Output the [X, Y] coordinate of the center of the cell containing the given text.  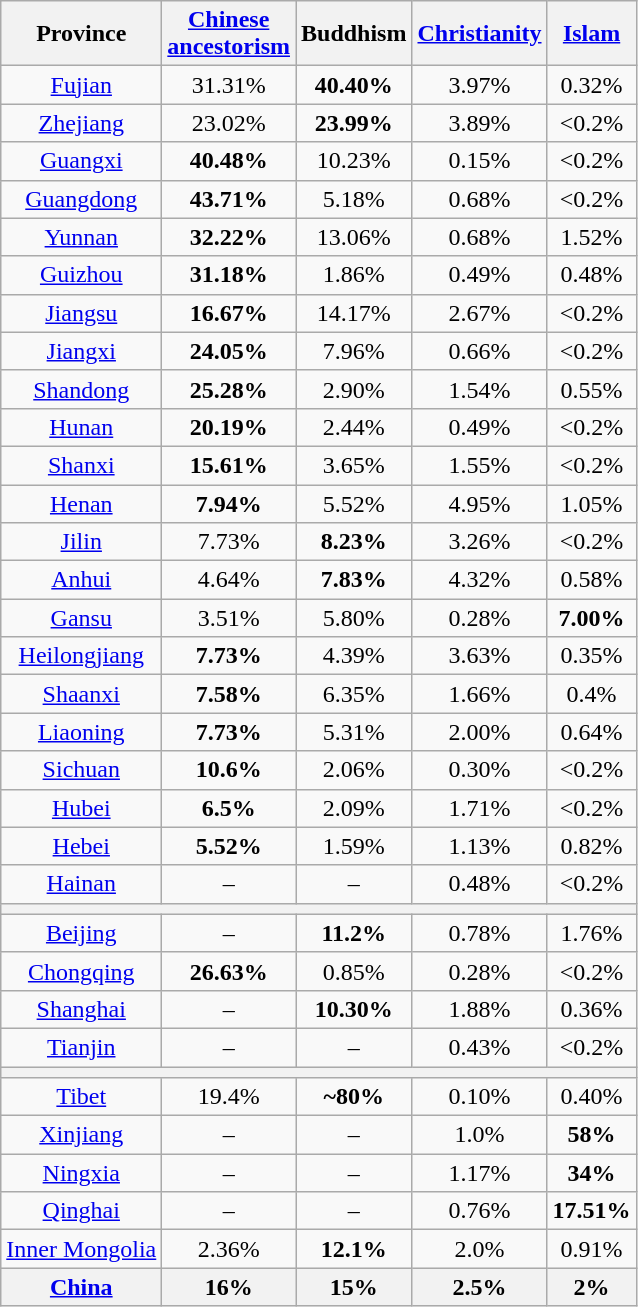
0.40% [592, 1097]
4.39% [354, 656]
Shanxi [82, 465]
Heilongjiang [82, 656]
Beijing [82, 933]
1.17% [480, 1173]
Sichuan [82, 770]
0.58% [592, 580]
Fujian [82, 85]
16.67% [229, 313]
Guangdong [82, 199]
40.48% [229, 161]
5.80% [354, 618]
6.35% [354, 694]
0.35% [592, 656]
0.10% [480, 1097]
3.97% [480, 85]
0.43% [480, 1047]
58% [592, 1135]
15% [354, 1287]
43.71% [229, 199]
2% [592, 1287]
Jiangsu [82, 313]
Anhui [82, 580]
Gansu [82, 618]
1.66% [480, 694]
Guangxi [82, 161]
1.59% [354, 846]
Henan [82, 503]
3.89% [480, 123]
0.91% [592, 1249]
Tianjin [82, 1047]
0.4% [592, 694]
7.83% [354, 580]
Jiangxi [82, 351]
4.64% [229, 580]
Hainan [82, 884]
12.1% [354, 1249]
15.61% [229, 465]
1.05% [592, 503]
1.76% [592, 933]
0.15% [480, 161]
2.36% [229, 1249]
Tibet [82, 1097]
1.52% [592, 237]
26.63% [229, 971]
3.63% [480, 656]
Ningxia [82, 1173]
2.67% [480, 313]
3.26% [480, 542]
0.85% [354, 971]
Liaoning [82, 732]
10.30% [354, 1009]
1.13% [480, 846]
23.99% [354, 123]
34% [592, 1173]
7.96% [354, 351]
0.36% [592, 1009]
7.58% [229, 694]
0.55% [592, 389]
Yunnan [82, 237]
0.66% [480, 351]
7.00% [592, 618]
Province [82, 34]
Guizhou [82, 275]
~80% [354, 1097]
0.76% [480, 1211]
2.90% [354, 389]
Hebei [82, 846]
2.44% [354, 427]
4.95% [480, 503]
3.51% [229, 618]
4.32% [480, 580]
Xinjiang [82, 1135]
5.31% [354, 732]
13.06% [354, 237]
2.09% [354, 808]
6.5% [229, 808]
1.55% [480, 465]
0.32% [592, 85]
2.06% [354, 770]
China [82, 1287]
2.5% [480, 1287]
1.0% [480, 1135]
Zhejiang [82, 123]
20.19% [229, 427]
17.51% [592, 1211]
Islam [592, 34]
Chongqing [82, 971]
5.18% [354, 199]
Qinghai [82, 1211]
7.94% [229, 503]
31.18% [229, 275]
25.28% [229, 389]
2.00% [480, 732]
Hubei [82, 808]
Shanghai [82, 1009]
0.64% [592, 732]
19.4% [229, 1097]
1.88% [480, 1009]
24.05% [229, 351]
0.78% [480, 933]
8.23% [354, 542]
1.54% [480, 389]
23.02% [229, 123]
32.22% [229, 237]
10.6% [229, 770]
1.71% [480, 808]
Shaanxi [82, 694]
2.0% [480, 1249]
11.2% [354, 933]
Jilin [82, 542]
Hunan [82, 427]
0.82% [592, 846]
31.31% [229, 85]
3.65% [354, 465]
Chineseancestorism [229, 34]
Inner Mongolia [82, 1249]
1.86% [354, 275]
16% [229, 1287]
0.30% [480, 770]
Shandong [82, 389]
10.23% [354, 161]
Buddhism [354, 34]
14.17% [354, 313]
Christianity [480, 34]
40.40% [354, 85]
